Identify which cell holds the provided text, then report its (x, y) central coordinate. 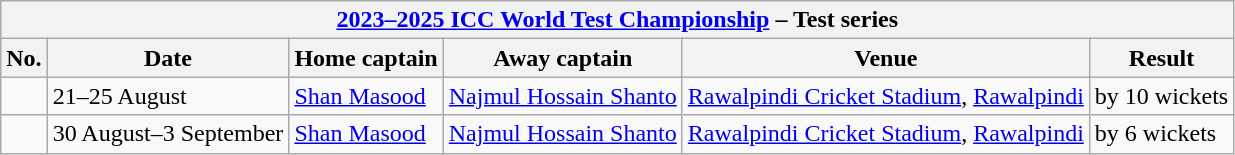
Home captain (366, 58)
30 August–3 September (168, 134)
Away captain (562, 58)
Venue (886, 58)
No. (24, 58)
21–25 August (168, 96)
Date (168, 58)
Result (1161, 58)
by 6 wickets (1161, 134)
by 10 wickets (1161, 96)
2023–2025 ICC World Test Championship – Test series (618, 20)
